Find where the given text appears and provide that cell's center as [x, y] coordinate. 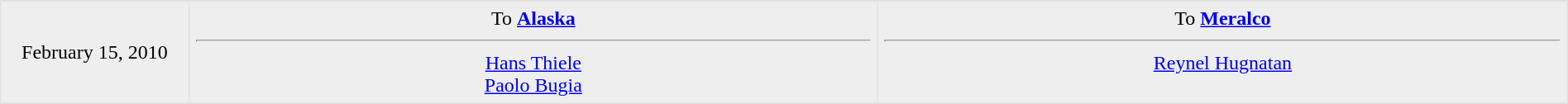
February 15, 2010 [94, 52]
To MeralcoReynel Hugnatan [1223, 52]
To AlaskaHans ThielePaolo Bugia [533, 52]
